Search for the cell housing the specified text and yield its [x, y] center coordinate. 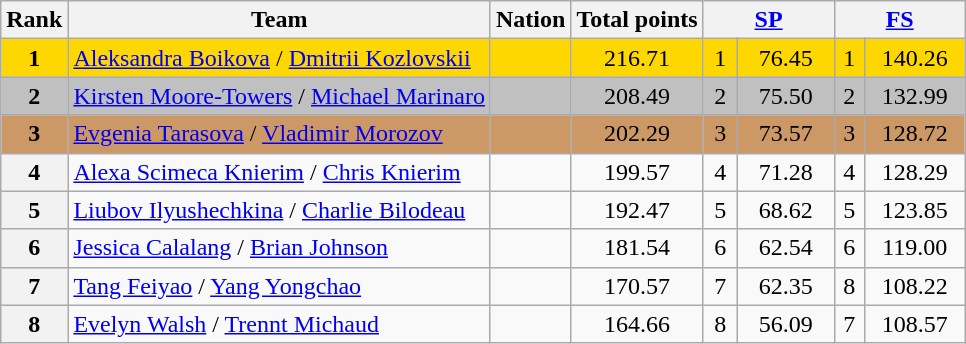
Evgenia Tarasova / Vladimir Morozov [280, 134]
Alexa Scimeca Knierim / Chris Knierim [280, 172]
Aleksandra Boikova / Dmitrii Kozlovskii [280, 58]
Total points [637, 20]
108.57 [914, 324]
62.54 [786, 248]
Kirsten Moore-Towers / Michael Marinaro [280, 96]
76.45 [786, 58]
Team [280, 20]
208.49 [637, 96]
Evelyn Walsh / Trennt Michaud [280, 324]
62.35 [786, 286]
108.22 [914, 286]
128.72 [914, 134]
170.57 [637, 286]
Tang Feiyao / Yang Yongchao [280, 286]
Jessica Calalang / Brian Johnson [280, 248]
181.54 [637, 248]
Nation [530, 20]
199.57 [637, 172]
SP [768, 20]
Rank [34, 20]
192.47 [637, 210]
Liubov Ilyushechkina / Charlie Bilodeau [280, 210]
56.09 [786, 324]
119.00 [914, 248]
123.85 [914, 210]
216.71 [637, 58]
71.28 [786, 172]
68.62 [786, 210]
140.26 [914, 58]
132.99 [914, 96]
202.29 [637, 134]
75.50 [786, 96]
128.29 [914, 172]
73.57 [786, 134]
164.66 [637, 324]
FS [900, 20]
